Search for the cell housing the specified text and yield its (x, y) center coordinate. 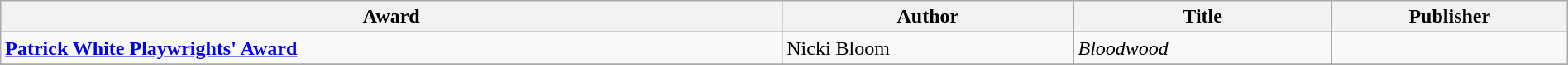
Nicki Bloom (928, 48)
Title (1202, 17)
Patrick White Playwrights' Award (392, 48)
Publisher (1449, 17)
Author (928, 17)
Award (392, 17)
Bloodwood (1202, 48)
